Scan for the cell matching the given text and deliver its (X, Y) coordinate at center. 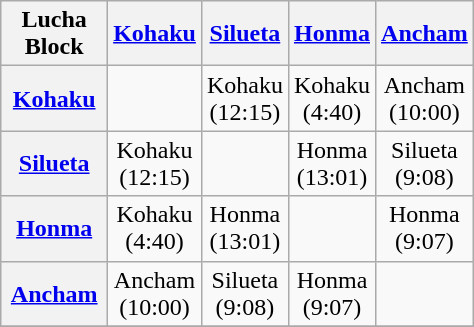
Lucha Block (54, 34)
